Return the (x, y) coordinate for the center point of the cell that contains the specified text.  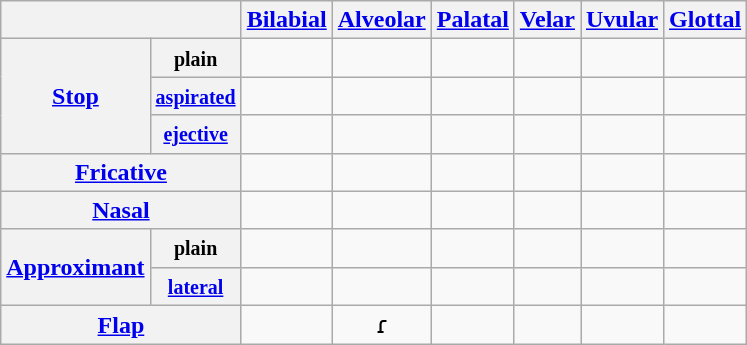
lateral (196, 286)
Fricative (121, 172)
ɾ (382, 325)
Palatal (472, 20)
Glottal (706, 20)
Alveolar (382, 20)
Approximant (76, 267)
ejective (196, 134)
Velar (547, 20)
Flap (121, 325)
aspirated (196, 96)
Uvular (622, 20)
Stop (76, 96)
Nasal (121, 210)
Bilabial (286, 20)
